Pinpoint the cell where the given text exists, returning its [x, y] midpoint coordinate. 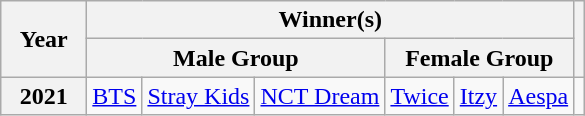
BTS [114, 96]
Male Group [236, 58]
Female Group [480, 58]
NCT Dream [320, 96]
Itzy [478, 96]
Year [44, 39]
2021 [44, 96]
Twice [420, 96]
Winner(s) [330, 20]
Aespa [538, 96]
Stray Kids [198, 96]
